For the text-containing cell, return its midpoint in (x, y) coordinate format. 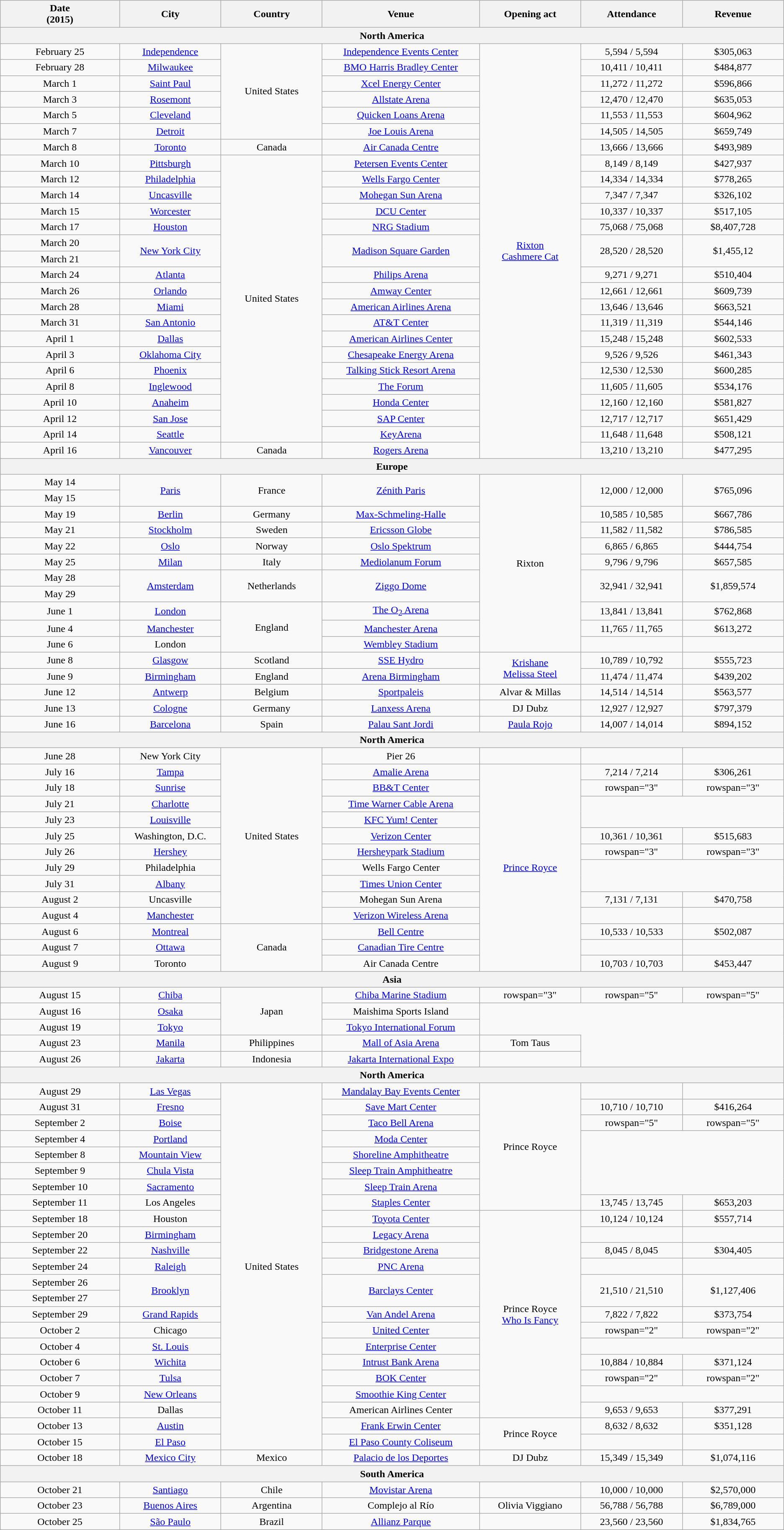
October 7 (60, 1378)
12,470 / 12,470 (632, 99)
Revenue (733, 14)
$663,521 (733, 307)
The O2 Arena (400, 611)
September 11 (60, 1203)
Palacio de los Deportes (400, 1458)
Paris (170, 490)
March 17 (60, 227)
Bell Centre (400, 932)
BB&T Center (400, 788)
10,533 / 10,533 (632, 932)
Atlanta (170, 275)
PNC Arena (400, 1266)
Tulsa (170, 1378)
Glasgow (170, 660)
June 4 (60, 628)
$651,429 (733, 418)
KeyArena (400, 434)
$439,202 (733, 676)
$581,827 (733, 402)
BOK Center (400, 1378)
August 19 (60, 1027)
March 14 (60, 195)
$373,754 (733, 1314)
11,474 / 11,474 (632, 676)
13,841 / 13,841 (632, 611)
11,648 / 11,648 (632, 434)
8,045 / 8,045 (632, 1250)
Canadian Tire Centre (400, 948)
March 20 (60, 243)
Movistar Arena (400, 1490)
10,585 / 10,585 (632, 514)
Pittsburgh (170, 163)
Taco Bell Arena (400, 1123)
$657,585 (733, 562)
Sleep Train Amphitheatre (400, 1171)
Xcel Energy Center (400, 83)
Manchester Arena (400, 628)
11,582 / 11,582 (632, 530)
Independence (170, 52)
September 9 (60, 1171)
Prince RoyceWho Is Fancy (530, 1314)
$493,989 (733, 147)
September 8 (60, 1155)
June 6 (60, 644)
$453,447 (733, 963)
September 10 (60, 1187)
Joe Louis Arena (400, 131)
Talking Stick Resort Arena (400, 370)
October 4 (60, 1346)
8,632 / 8,632 (632, 1426)
Nashville (170, 1250)
Rogers Arena (400, 450)
Sweden (271, 530)
Albany (170, 883)
Intrust Bank Arena (400, 1362)
12,000 / 12,000 (632, 490)
Save Mart Center (400, 1107)
June 13 (60, 708)
$484,877 (733, 67)
$797,379 (733, 708)
Zénith Paris (400, 490)
$304,405 (733, 1250)
Verizon Wireless Arena (400, 916)
September 22 (60, 1250)
$667,786 (733, 514)
Buenos Aires (170, 1506)
9,796 / 9,796 (632, 562)
Bridgestone Arena (400, 1250)
$596,866 (733, 83)
Toyota Center (400, 1219)
7,214 / 7,214 (632, 772)
Pier 26 (400, 756)
Europe (392, 466)
$600,285 (733, 370)
July 25 (60, 836)
France (271, 490)
March 24 (60, 275)
Scotland (271, 660)
11,765 / 11,765 (632, 628)
August 23 (60, 1043)
$461,343 (733, 355)
13,646 / 13,646 (632, 307)
15,349 / 15,349 (632, 1458)
Frank Erwin Center (400, 1426)
March 15 (60, 211)
13,210 / 13,210 (632, 450)
Orlando (170, 291)
Ziggo Dome (400, 586)
Asia (392, 979)
Oklahoma City (170, 355)
Inglewood (170, 386)
September 18 (60, 1219)
March 12 (60, 179)
Sleep Train Arena (400, 1187)
Chicago (170, 1330)
Milan (170, 562)
Tokyo (170, 1027)
July 18 (60, 788)
Wichita (170, 1362)
Berlin (170, 514)
$613,272 (733, 628)
Ericsson Globe (400, 530)
Chula Vista (170, 1171)
Max-Schmeling-Halle (400, 514)
April 8 (60, 386)
10,789 / 10,792 (632, 660)
Alvar & Millas (530, 692)
Oslo Spektrum (400, 546)
Amway Center (400, 291)
11,272 / 11,272 (632, 83)
October 9 (60, 1394)
Mediolanum Forum (400, 562)
$427,937 (733, 163)
Shoreline Amphitheatre (400, 1155)
Moda Center (400, 1139)
Cleveland (170, 115)
June 1 (60, 611)
$2,570,000 (733, 1490)
Olivia Viggiano (530, 1506)
Wembley Stadium (400, 644)
Louisville (170, 820)
August 26 (60, 1059)
Ottawa (170, 948)
May 25 (60, 562)
June 9 (60, 676)
Raleigh (170, 1266)
Brooklyn (170, 1290)
Staples Center (400, 1203)
March 28 (60, 307)
13,666 / 13,666 (632, 147)
July 23 (60, 820)
Mountain View (170, 1155)
$305,063 (733, 52)
$477,295 (733, 450)
28,520 / 28,520 (632, 251)
$444,754 (733, 546)
$635,053 (733, 99)
Amsterdam (170, 586)
56,788 / 56,788 (632, 1506)
March 3 (60, 99)
Quicken Loans Arena (400, 115)
Legacy Arena (400, 1235)
Date(2015) (60, 14)
Hersheypark Stadium (400, 852)
$659,749 (733, 131)
San Antonio (170, 323)
June 28 (60, 756)
$508,121 (733, 434)
Fresno (170, 1107)
9,653 / 9,653 (632, 1410)
May 14 (60, 482)
32,941 / 32,941 (632, 586)
September 26 (60, 1282)
Mexico (271, 1458)
$786,585 (733, 530)
October 15 (60, 1442)
Attendance (632, 14)
$470,758 (733, 899)
St. Louis (170, 1346)
Allianz Parque (400, 1522)
$8,407,728 (733, 227)
12,530 / 12,530 (632, 370)
August 29 (60, 1091)
AT&T Center (400, 323)
Cologne (170, 708)
Chesapeake Energy Arena (400, 355)
April 10 (60, 402)
Barclays Center (400, 1290)
Brazil (271, 1522)
Arena Birmingham (400, 676)
Tokyo International Forum (400, 1027)
14,334 / 14,334 (632, 179)
Opening act (530, 14)
Sportpaleis (400, 692)
$557,714 (733, 1219)
7,347 / 7,347 (632, 195)
Smoothie King Center (400, 1394)
Philippines (271, 1043)
RixtonCashmere Cat (530, 251)
75,068 / 75,068 (632, 227)
$1,859,574 (733, 586)
Indonesia (271, 1059)
10,703 / 10,703 (632, 963)
NRG Stadium (400, 227)
Complejo al Río (400, 1506)
October 6 (60, 1362)
Manila (170, 1043)
March 8 (60, 147)
May 19 (60, 514)
Argentina (271, 1506)
Time Warner Cable Arena (400, 804)
October 21 (60, 1490)
Las Vegas (170, 1091)
DCU Center (400, 211)
El Paso County Coliseum (400, 1442)
Lanxess Arena (400, 708)
Independence Events Center (400, 52)
São Paulo (170, 1522)
$604,962 (733, 115)
7,822 / 7,822 (632, 1314)
May 28 (60, 578)
March 21 (60, 259)
Sunrise (170, 788)
SAP Center (400, 418)
$544,146 (733, 323)
Montreal (170, 932)
11,553 / 11,553 (632, 115)
10,884 / 10,884 (632, 1362)
July 21 (60, 804)
May 21 (60, 530)
12,160 / 12,160 (632, 402)
$326,102 (733, 195)
Paula Rojo (530, 724)
Petersen Events Center (400, 163)
10,000 / 10,000 (632, 1490)
August 31 (60, 1107)
June 8 (60, 660)
May 15 (60, 498)
August 9 (60, 963)
$765,096 (733, 490)
Belgium (271, 692)
Mall of Asia Arena (400, 1043)
Mandalay Bay Events Center (400, 1091)
Vancouver (170, 450)
$1,455,12 (733, 251)
Tampa (170, 772)
$1,127,406 (733, 1290)
Italy (271, 562)
Rixton (530, 563)
$517,105 (733, 211)
July 26 (60, 852)
April 12 (60, 418)
August 7 (60, 948)
Saint Paul (170, 83)
July 16 (60, 772)
Detroit (170, 131)
Philips Arena (400, 275)
10,361 / 10,361 (632, 836)
Seattle (170, 434)
October 2 (60, 1330)
September 27 (60, 1298)
11,319 / 11,319 (632, 323)
Japan (271, 1011)
15,248 / 15,248 (632, 339)
American Airlines Arena (400, 307)
Charlotte (170, 804)
$377,291 (733, 1410)
Palau Sant Jordi (400, 724)
Chiba (170, 995)
BMO Harris Bradley Center (400, 67)
September 29 (60, 1314)
$602,533 (733, 339)
August 6 (60, 932)
Boise (170, 1123)
Stockholm (170, 530)
February 28 (60, 67)
Barcelona (170, 724)
Sacramento (170, 1187)
The Forum (400, 386)
Chile (271, 1490)
March 31 (60, 323)
United Center (400, 1330)
10,411 / 10,411 (632, 67)
$502,087 (733, 932)
$534,176 (733, 386)
23,560 / 23,560 (632, 1522)
10,337 / 10,337 (632, 211)
April 6 (60, 370)
Jakarta (170, 1059)
October 23 (60, 1506)
South America (392, 1474)
14,007 / 14,014 (632, 724)
Portland (170, 1139)
July 29 (60, 867)
June 12 (60, 692)
October 25 (60, 1522)
April 1 (60, 339)
$762,868 (733, 611)
March 26 (60, 291)
Chiba Marine Stadium (400, 995)
6,865 / 6,865 (632, 546)
9,271 / 9,271 (632, 275)
12,927 / 12,927 (632, 708)
May 29 (60, 594)
October 11 (60, 1410)
14,505 / 14,505 (632, 131)
Country (271, 14)
May 22 (60, 546)
September 2 (60, 1123)
9,526 / 9,526 (632, 355)
October 13 (60, 1426)
$778,265 (733, 179)
Milwaukee (170, 67)
June 16 (60, 724)
July 31 (60, 883)
Norway (271, 546)
Oslo (170, 546)
August 2 (60, 899)
Austin (170, 1426)
Los Angeles (170, 1203)
October 18 (60, 1458)
March 7 (60, 131)
Grand Rapids (170, 1314)
$1,074,116 (733, 1458)
April 16 (60, 450)
September 4 (60, 1139)
Times Union Center (400, 883)
Miami (170, 307)
March 1 (60, 83)
Van Andel Arena (400, 1314)
Allstate Arena (400, 99)
$371,124 (733, 1362)
Honda Center (400, 402)
Worcester (170, 211)
Antwerp (170, 692)
March 10 (60, 163)
KFC Yum! Center (400, 820)
Osaka (170, 1011)
$1,834,765 (733, 1522)
7,131 / 7,131 (632, 899)
March 5 (60, 115)
Phoenix (170, 370)
12,661 / 12,661 (632, 291)
City (170, 14)
Washington, D.C. (170, 836)
Jakarta International Expo (400, 1059)
$510,404 (733, 275)
12,717 / 12,717 (632, 418)
August 4 (60, 916)
11,605 / 11,605 (632, 386)
$306,261 (733, 772)
$609,739 (733, 291)
SSE Hydro (400, 660)
$894,152 (733, 724)
Santiago (170, 1490)
Enterprise Center (400, 1346)
14,514 / 14,514 (632, 692)
El Paso (170, 1442)
$416,264 (733, 1107)
Anaheim (170, 402)
April 14 (60, 434)
Maishima Sports Island (400, 1011)
Netherlands (271, 586)
$351,128 (733, 1426)
Rosemont (170, 99)
San Jose (170, 418)
Madison Square Garden (400, 251)
$515,683 (733, 836)
Mexico City (170, 1458)
September 24 (60, 1266)
September 20 (60, 1235)
Verizon Center (400, 836)
New Orleans (170, 1394)
21,510 / 21,510 (632, 1290)
10,124 / 10,124 (632, 1219)
Hershey (170, 852)
August 16 (60, 1011)
Spain (271, 724)
8,149 / 8,149 (632, 163)
10,710 / 10,710 (632, 1107)
$555,723 (733, 660)
April 3 (60, 355)
August 15 (60, 995)
Venue (400, 14)
KrishaneMelissa Steel (530, 668)
$653,203 (733, 1203)
5,594 / 5,594 (632, 52)
Tom Taus (530, 1043)
$563,577 (733, 692)
13,745 / 13,745 (632, 1203)
$6,789,000 (733, 1506)
February 25 (60, 52)
Amalie Arena (400, 772)
